Pinpoint the cell where the given text exists, returning its [x, y] midpoint coordinate. 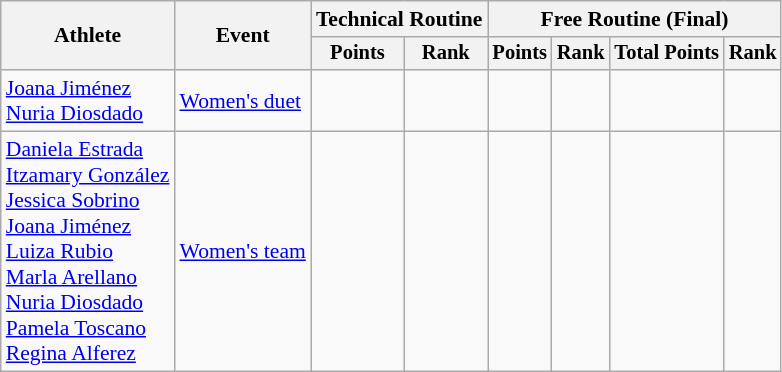
Technical Routine [400, 19]
Free Routine (Final) [635, 19]
Athlete [88, 36]
Women's duet [242, 100]
Joana JiménezNuria Diosdado [88, 100]
Daniela EstradaItzamary GonzálezJessica SobrinoJoana JiménezLuiza RubioMarla ArellanoNuria DiosdadoPamela ToscanoRegina Alferez [88, 252]
Women's team [242, 252]
Total Points [666, 54]
Event [242, 36]
